Return (x, y) of the center of cell containing provided text 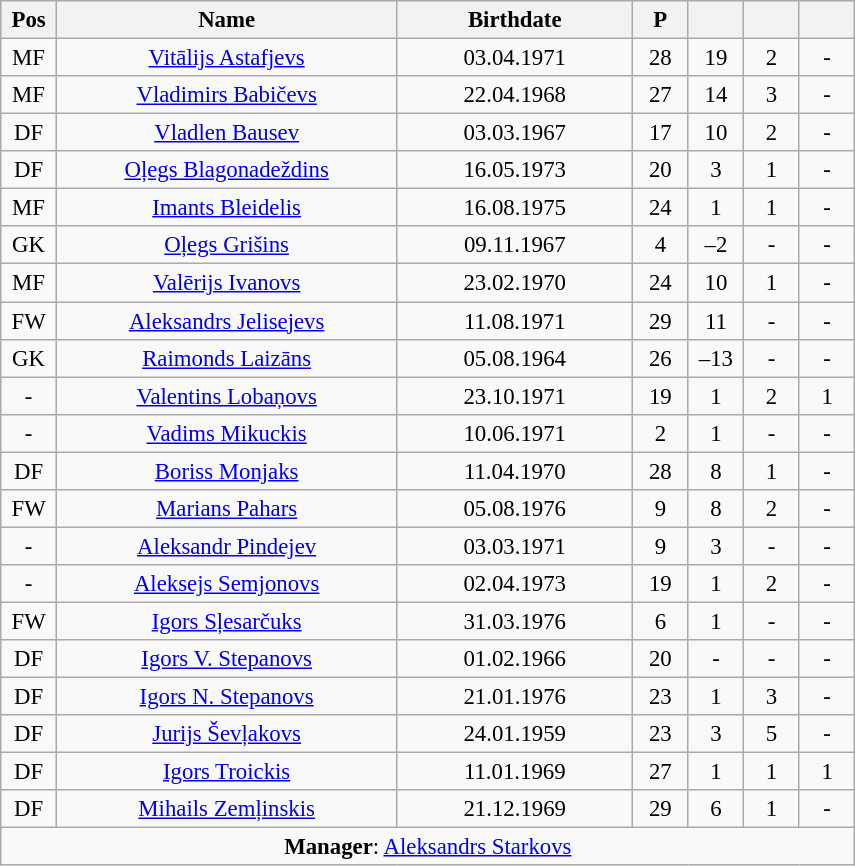
05.08.1976 (515, 509)
14 (716, 95)
03.03.1967 (515, 133)
Aleksandr Pindejev (226, 546)
Igors N. Stepanovs (226, 697)
Boriss Monjaks (226, 471)
26 (661, 358)
Jurijs Ševļakovs (226, 734)
Valentins Lobaņovs (226, 396)
Imants Bleidelis (226, 208)
09.11.1967 (515, 245)
Vladimirs Babičevs (226, 95)
Valērijs Ivanovs (226, 283)
31.03.1976 (515, 621)
Aleksejs Semjonovs (226, 584)
Raimonds Laizāns (226, 358)
21.12.1969 (515, 809)
Aleksandrs Jelisejevs (226, 321)
Oļegs Blagonadeždins (226, 170)
05.08.1964 (515, 358)
Pos (29, 20)
01.02.1966 (515, 659)
5 (772, 734)
Birthdate (515, 20)
23.02.1970 (515, 283)
11.08.1971 (515, 321)
24.01.1959 (515, 734)
Oļegs Grišins (226, 245)
Manager: Aleksandrs Starkovs (428, 847)
11 (716, 321)
22.04.1968 (515, 95)
Marians Pahars (226, 509)
16.08.1975 (515, 208)
16.05.1973 (515, 170)
4 (661, 245)
Name (226, 20)
–2 (716, 245)
–13 (716, 358)
02.04.1973 (515, 584)
Vitālijs Astafjevs (226, 58)
Vladlen Bausev (226, 133)
Vadims Mikuckis (226, 433)
Igors Troickis (226, 772)
Mihails Zemļinskis (226, 809)
03.03.1971 (515, 546)
Igors V. Stepanovs (226, 659)
21.01.1976 (515, 697)
11.01.1969 (515, 772)
23.10.1971 (515, 396)
11.04.1970 (515, 471)
03.04.1971 (515, 58)
17 (661, 133)
10.06.1971 (515, 433)
P (661, 20)
Igors Sļesarčuks (226, 621)
